Capture the cell that displays the provided text and extract its (X, Y) central coordinate. 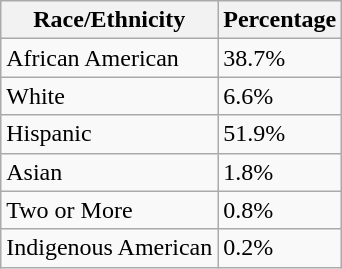
51.9% (280, 134)
White (110, 96)
0.2% (280, 248)
African American (110, 58)
Asian (110, 172)
38.7% (280, 58)
1.8% (280, 172)
Hispanic (110, 134)
Race/Ethnicity (110, 20)
Indigenous American (110, 248)
Two or More (110, 210)
0.8% (280, 210)
Percentage (280, 20)
6.6% (280, 96)
